Capture the cell that displays the provided text and extract its [x, y] central coordinate. 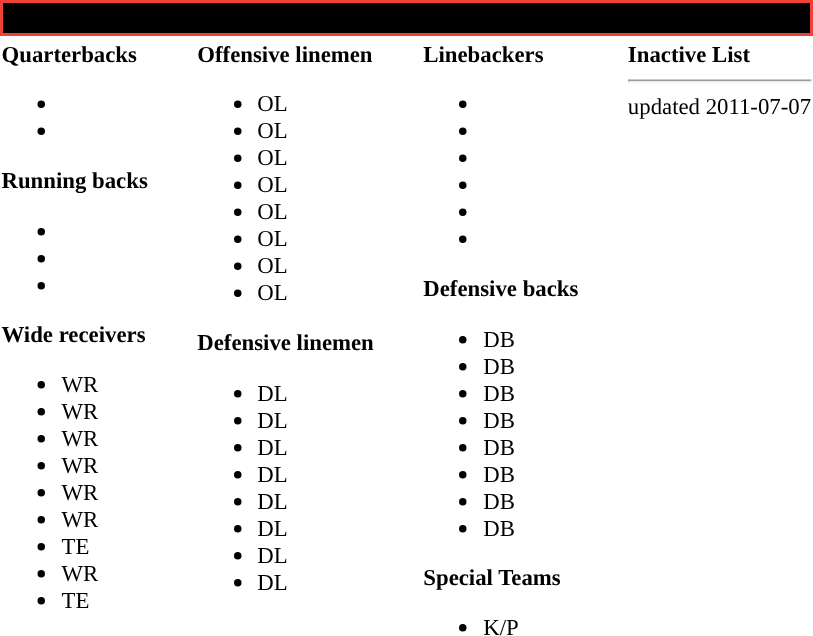
Germany National Football Team roster [406, 18]
